Return the (X, Y) coordinate for the center point of the cell that contains the specified text.  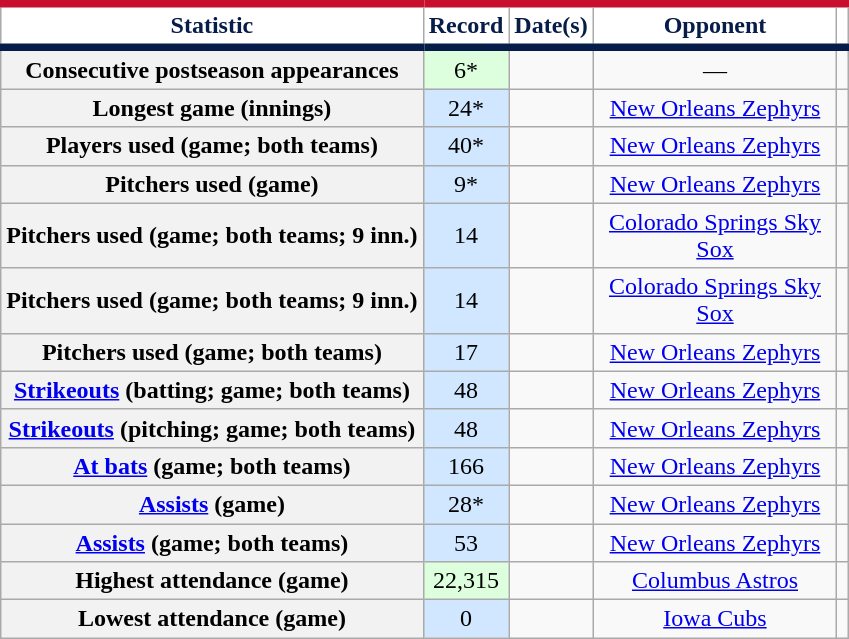
Assists (game; both teams) (212, 543)
Statistic (212, 26)
22,315 (466, 581)
6* (466, 68)
Strikeouts (batting; game; both teams) (212, 390)
24* (466, 108)
Highest attendance (game) (212, 581)
166 (466, 466)
Consecutive postseason appearances (212, 68)
Strikeouts (pitching; game; both teams) (212, 428)
Columbus Astros (715, 581)
Pitchers used (game; both teams) (212, 352)
Assists (game) (212, 504)
17 (466, 352)
Longest game (innings) (212, 108)
0 (466, 619)
Iowa Cubs (715, 619)
At bats (game; both teams) (212, 466)
9* (466, 184)
— (715, 68)
40* (466, 146)
Opponent (715, 26)
Pitchers used (game) (212, 184)
Record (466, 26)
53 (466, 543)
28* (466, 504)
Lowest attendance (game) (212, 619)
Players used (game; both teams) (212, 146)
Date(s) (551, 26)
